Capture the cell that displays the provided text and extract its (X, Y) central coordinate. 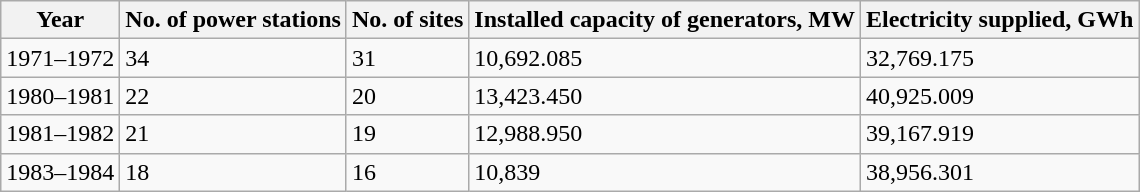
No. of sites (407, 20)
Year (60, 20)
31 (407, 58)
13,423.450 (665, 96)
Installed capacity of generators, MW (665, 20)
19 (407, 134)
20 (407, 96)
18 (234, 172)
22 (234, 96)
21 (234, 134)
Electricity supplied, GWh (999, 20)
34 (234, 58)
1971–1972 (60, 58)
10,839 (665, 172)
No. of power stations (234, 20)
1981–1982 (60, 134)
39,167.919 (999, 134)
12,988.950 (665, 134)
32,769.175 (999, 58)
40,925.009 (999, 96)
16 (407, 172)
38,956.301 (999, 172)
1983–1984 (60, 172)
1980–1981 (60, 96)
10,692.085 (665, 58)
